From the cell containing the given text, extract its center point as (X, Y) coordinate. 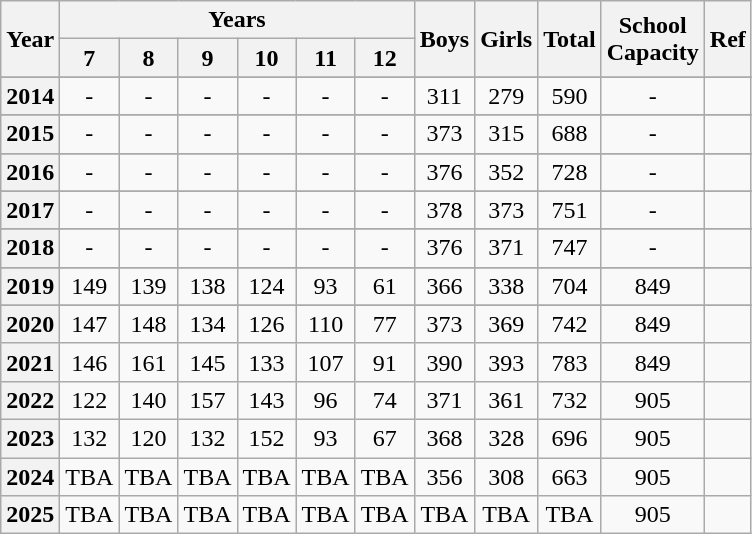
590 (570, 96)
134 (208, 324)
SchoolCapacity (652, 39)
Ref (728, 39)
2025 (30, 515)
149 (90, 286)
390 (444, 362)
328 (506, 438)
747 (570, 248)
352 (506, 172)
2021 (30, 362)
361 (506, 400)
77 (384, 324)
2022 (30, 400)
Years (237, 20)
366 (444, 286)
2017 (30, 210)
2014 (30, 96)
308 (506, 477)
704 (570, 286)
157 (208, 400)
663 (570, 477)
96 (326, 400)
732 (570, 400)
Girls (506, 39)
107 (326, 362)
368 (444, 438)
126 (266, 324)
74 (384, 400)
147 (90, 324)
8 (148, 58)
2016 (30, 172)
120 (148, 438)
61 (384, 286)
124 (266, 286)
378 (444, 210)
Total (570, 39)
728 (570, 172)
2023 (30, 438)
369 (506, 324)
139 (148, 286)
91 (384, 362)
356 (444, 477)
10 (266, 58)
696 (570, 438)
2018 (30, 248)
138 (208, 286)
2020 (30, 324)
338 (506, 286)
311 (444, 96)
783 (570, 362)
152 (266, 438)
67 (384, 438)
146 (90, 362)
2019 (30, 286)
110 (326, 324)
7 (90, 58)
11 (326, 58)
315 (506, 134)
2015 (30, 134)
133 (266, 362)
Year (30, 39)
751 (570, 210)
688 (570, 134)
742 (570, 324)
279 (506, 96)
9 (208, 58)
2024 (30, 477)
12 (384, 58)
Boys (444, 39)
122 (90, 400)
148 (148, 324)
145 (208, 362)
143 (266, 400)
161 (148, 362)
393 (506, 362)
140 (148, 400)
